From the cell containing the given text, extract its center point as (x, y) coordinate. 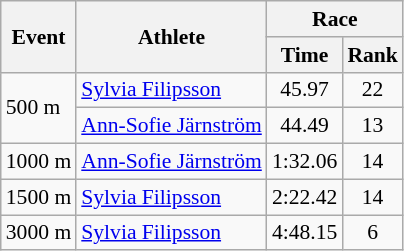
Time (304, 55)
Event (38, 36)
4:48.15 (304, 233)
1500 m (38, 197)
3000 m (38, 233)
22 (372, 90)
1000 m (38, 162)
1:32.06 (304, 162)
2:22.42 (304, 197)
Rank (372, 55)
Athlete (172, 36)
500 m (38, 108)
Race (335, 19)
44.49 (304, 126)
13 (372, 126)
6 (372, 233)
45.97 (304, 90)
